Return the [X, Y] coordinate for the center point of the cell that contains the specified text.  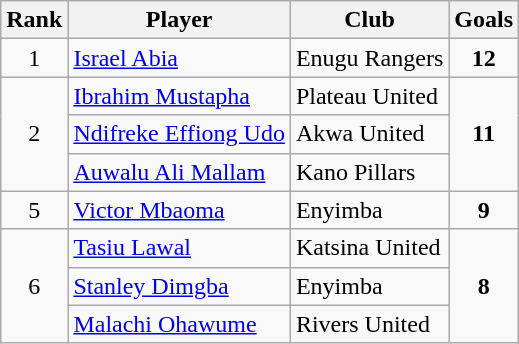
1 [34, 58]
Enugu Rangers [369, 58]
Auwalu Ali Mallam [180, 172]
12 [484, 58]
Malachi Ohawume [180, 324]
Goals [484, 20]
9 [484, 210]
Kano Pillars [369, 172]
6 [34, 286]
Rivers United [369, 324]
Katsina United [369, 248]
Victor Mbaoma [180, 210]
5 [34, 210]
11 [484, 134]
Ndifreke Effiong Udo [180, 134]
Rank [34, 20]
8 [484, 286]
Club [369, 20]
Plateau United [369, 96]
Akwa United [369, 134]
Stanley Dimgba [180, 286]
Ibrahim Mustapha [180, 96]
Player [180, 20]
2 [34, 134]
Israel Abia [180, 58]
Tasiu Lawal [180, 248]
